Search for the cell housing the specified text and yield its (X, Y) center coordinate. 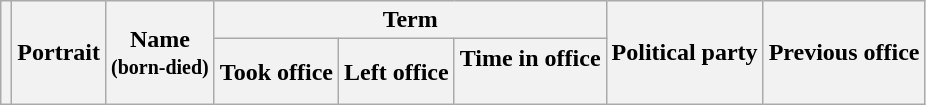
Left office (396, 72)
Time in office (530, 72)
Political party (684, 52)
Name(born-died) (160, 52)
Previous office (844, 52)
Took office (276, 72)
Term (410, 20)
Portrait (59, 52)
